From the cell containing the given text, extract its center point as [X, Y] coordinate. 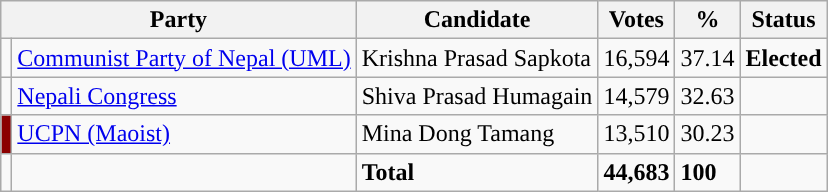
30.23 [708, 134]
37.14 [708, 58]
Votes [636, 20]
Party [178, 20]
Mina Dong Tamang [477, 134]
Total [477, 172]
16,594 [636, 58]
Candidate [477, 20]
44,683 [636, 172]
Communist Party of Nepal (UML) [184, 58]
Elected [784, 58]
Krishna Prasad Sapkota [477, 58]
Status [784, 20]
UCPN (Maoist) [184, 134]
32.63 [708, 96]
Shiva Prasad Humagain [477, 96]
100 [708, 172]
Nepali Congress [184, 96]
13,510 [636, 134]
14,579 [636, 96]
% [708, 20]
